For the text-containing cell, return its midpoint in [X, Y] coordinate format. 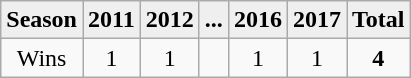
Total [378, 20]
2016 [258, 20]
Wins [42, 58]
2017 [316, 20]
2011 [111, 20]
Season [42, 20]
2012 [170, 20]
4 [378, 58]
... [214, 20]
